For the text-containing cell, return its midpoint in (X, Y) coordinate format. 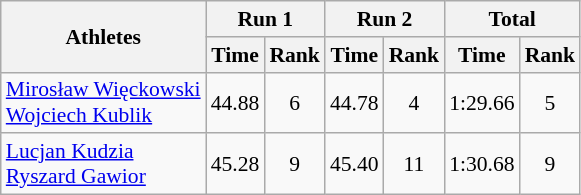
44.78 (354, 102)
6 (294, 102)
Run 2 (384, 19)
45.40 (354, 164)
5 (550, 102)
Total (512, 19)
Lucjan KudziaRyszard Gawior (104, 164)
11 (414, 164)
1:30.68 (482, 164)
45.28 (236, 164)
Run 1 (266, 19)
Athletes (104, 36)
Mirosław WięckowskiWojciech Kublik (104, 102)
1:29.66 (482, 102)
44.88 (236, 102)
4 (414, 102)
